Return (X, Y) of the center of cell containing provided text 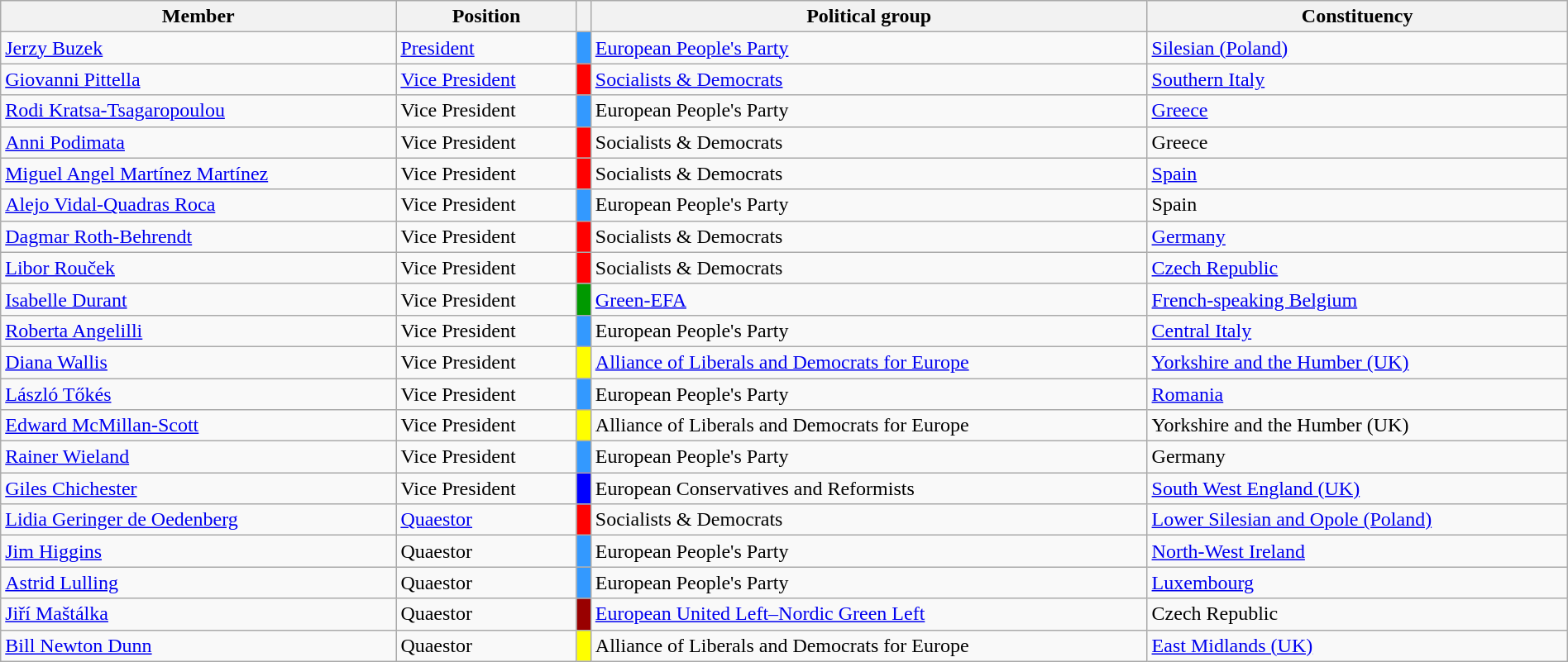
Anni Podimata (198, 142)
Luxembourg (1357, 583)
Giovanni Pittella (198, 79)
Edward McMillan-Scott (198, 426)
Miguel Angel Martínez Martínez (198, 174)
French-speaking Belgium (1357, 299)
North-West Ireland (1357, 551)
Constituency (1357, 17)
Bill Newton Dunn (198, 645)
Lidia Geringer de Oedenberg (198, 520)
Isabelle Durant (198, 299)
Astrid Lulling (198, 583)
South West England (UK) (1357, 488)
Member (198, 17)
Jim Higgins (198, 551)
Green-EFA (868, 299)
Position (486, 17)
European United Left–Nordic Green Left (868, 614)
Giles Chichester (198, 488)
Jerzy Buzek (198, 48)
Alejo Vidal-Quadras Roca (198, 205)
László Tőkés (198, 394)
Romania (1357, 394)
President (486, 48)
Libor Rouček (198, 268)
Rainer Wieland (198, 457)
East Midlands (UK) (1357, 645)
Roberta Angelilli (198, 331)
Jiří Maštálka (198, 614)
Diana Wallis (198, 362)
Lower Silesian and Opole (Poland) (1357, 520)
European Conservatives and Reformists (868, 488)
Southern Italy (1357, 79)
Political group (868, 17)
Silesian (Poland) (1357, 48)
Rodi Kratsa-Tsagaropoulou (198, 111)
Central Italy (1357, 331)
Dagmar Roth-Behrendt (198, 236)
